Search for the cell housing the specified text and yield its [X, Y] center coordinate. 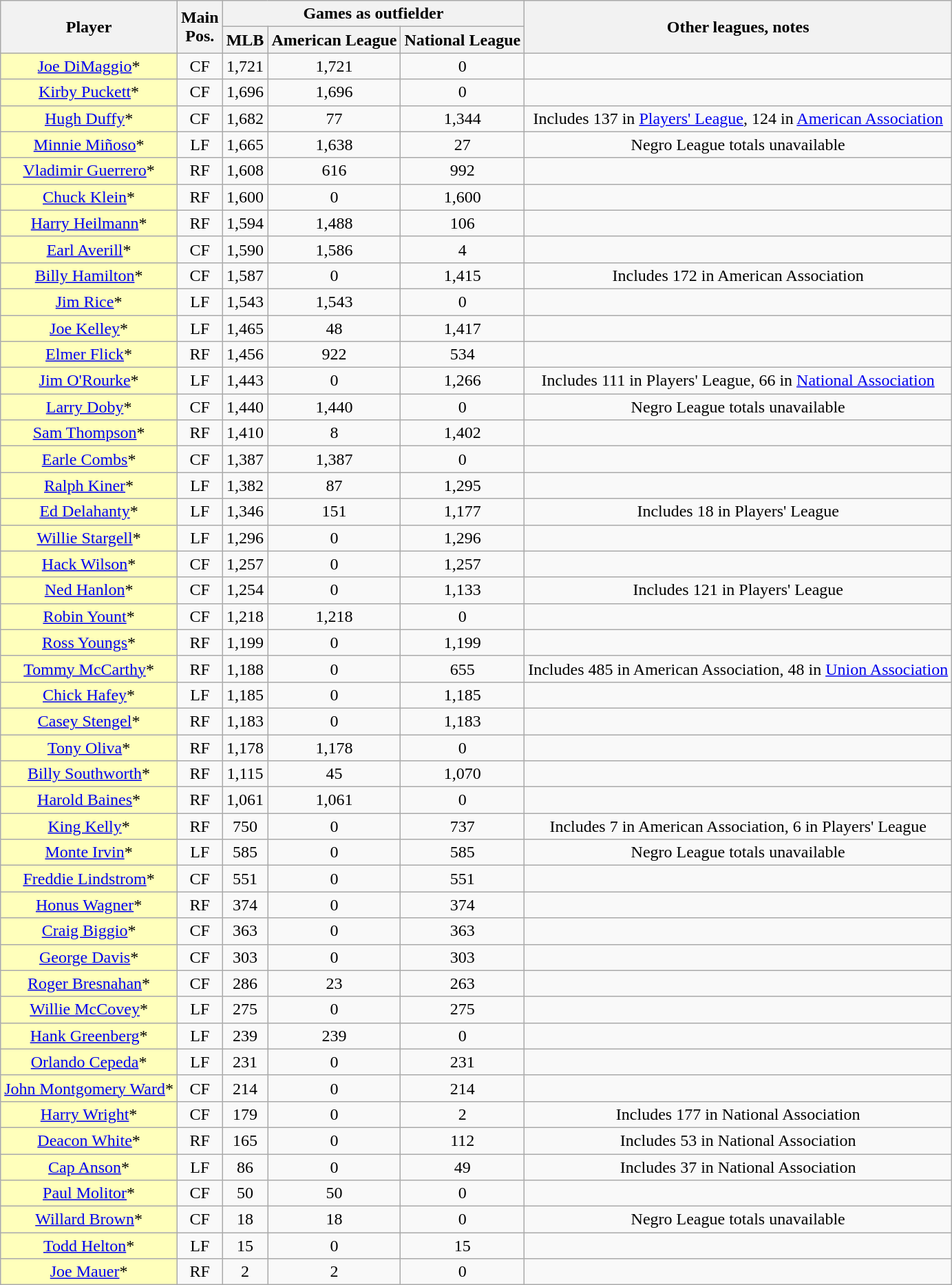
1,682 [245, 118]
Billy Southworth* [89, 774]
23 [335, 983]
1,133 [463, 590]
45 [335, 774]
1,488 [335, 223]
992 [463, 171]
Robin Yount* [89, 616]
49 [463, 1167]
Harry Heilmann* [89, 223]
Other leagues, notes [738, 27]
MLB [245, 40]
8 [335, 433]
Tommy McCarthy* [89, 669]
Includes 18 in Players' League [738, 512]
Includes 37 in National Association [738, 1167]
Kirby Puckett* [89, 92]
1,070 [463, 774]
Joe DiMaggio* [89, 66]
Includes 137 in Players' League, 124 in American Association [738, 118]
Chuck Klein* [89, 197]
1,590 [245, 249]
Joe Mauer* [89, 1272]
Todd Helton* [89, 1246]
1,638 [335, 145]
1,346 [245, 512]
National League [463, 40]
Chick Hafey* [89, 695]
Cap Anson* [89, 1167]
Deacon White* [89, 1140]
Orlando Cepeda* [89, 1062]
Elmer Flick* [89, 355]
King Kelly* [89, 826]
1,177 [463, 512]
1,608 [245, 171]
Includes 177 in National Association [738, 1114]
1,465 [245, 328]
Includes 53 in National Association [738, 1140]
1,594 [245, 223]
Includes 7 in American Association, 6 in Players' League [738, 826]
165 [245, 1140]
Billy Hamilton* [89, 275]
151 [335, 512]
534 [463, 355]
1,443 [245, 381]
1,115 [245, 774]
MainPos. [200, 27]
Earle Combs* [89, 459]
1,188 [245, 669]
Hank Greenberg* [89, 1036]
Includes 111 in Players' League, 66 in National Association [738, 381]
Willard Brown* [89, 1220]
1,586 [335, 249]
Larry Doby* [89, 407]
86 [245, 1167]
1,415 [463, 275]
Hack Wilson* [89, 564]
Paul Molitor* [89, 1193]
Honus Wagner* [89, 905]
87 [335, 485]
Craig Biggio* [89, 931]
286 [245, 983]
Monte Irvin* [89, 853]
1,295 [463, 485]
1,410 [245, 433]
Earl Averill* [89, 249]
1,266 [463, 381]
179 [245, 1114]
Player [89, 27]
112 [463, 1140]
Jim Rice* [89, 302]
Includes 485 in American Association, 48 in Union Association [738, 669]
Includes 172 in American Association [738, 275]
Jim O'Rourke* [89, 381]
77 [335, 118]
Vladimir Guerrero* [89, 171]
737 [463, 826]
4 [463, 249]
263 [463, 983]
Willie Stargell* [89, 538]
Tony Oliva* [89, 747]
Harold Baines* [89, 800]
Includes 121 in Players' League [738, 590]
1,665 [245, 145]
922 [335, 355]
Casey Stengel* [89, 721]
1,456 [245, 355]
655 [463, 669]
1,254 [245, 590]
106 [463, 223]
American League [335, 40]
Ralph Kiner* [89, 485]
616 [335, 171]
Roger Bresnahan* [89, 983]
Joe Kelley* [89, 328]
1,382 [245, 485]
Ned Hanlon* [89, 590]
1,417 [463, 328]
750 [245, 826]
Sam Thompson* [89, 433]
48 [335, 328]
Hugh Duffy* [89, 118]
1,402 [463, 433]
1,344 [463, 118]
Ed Delahanty* [89, 512]
Minnie Miñoso* [89, 145]
Willie McCovey* [89, 1010]
1,587 [245, 275]
Games as outfielder [373, 14]
George Davis* [89, 957]
Ross Youngs* [89, 642]
27 [463, 145]
John Montgomery Ward* [89, 1088]
Harry Wright* [89, 1114]
Freddie Lindstrom* [89, 879]
